Return the (x, y) coordinate for the center point of the cell that contains the specified text.  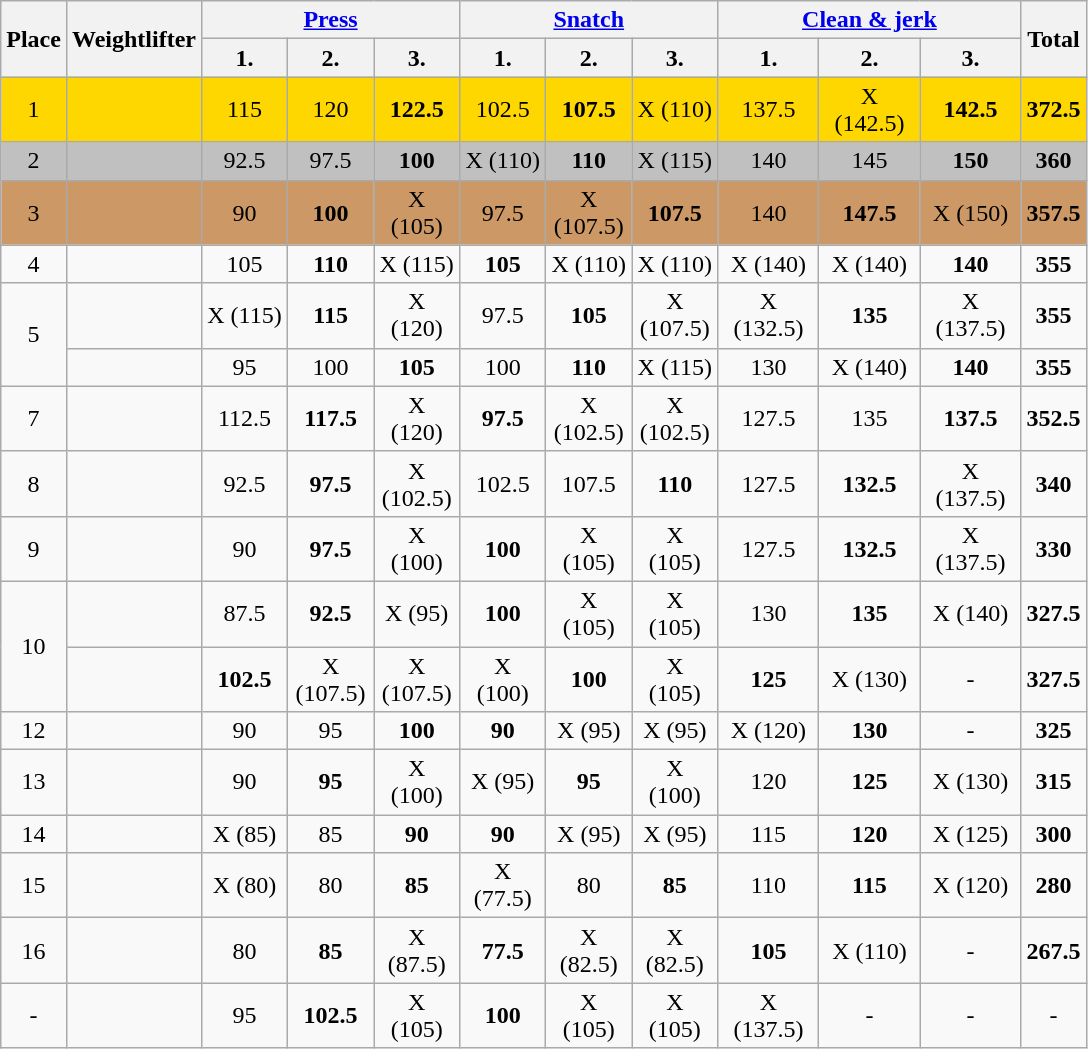
330 (1054, 548)
150 (970, 161)
7 (34, 418)
13 (34, 782)
325 (1054, 731)
Clean & jerk (870, 20)
X (150) (970, 212)
8 (34, 484)
122.5 (417, 110)
X (132.5) (768, 316)
14 (34, 834)
X (77.5) (503, 886)
X (80) (244, 886)
117.5 (331, 418)
112.5 (244, 418)
3 (34, 212)
Snatch (589, 20)
315 (1054, 782)
2 (34, 161)
4 (34, 264)
5 (34, 334)
147.5 (870, 212)
340 (1054, 484)
X (85) (244, 834)
77.5 (503, 950)
1 (34, 110)
280 (1054, 886)
16 (34, 950)
Press (330, 20)
12 (34, 731)
87.5 (244, 614)
15 (34, 886)
9 (34, 548)
360 (1054, 161)
Total (1054, 39)
Place (34, 39)
X (142.5) (870, 110)
372.5 (1054, 110)
X (125) (970, 834)
267.5 (1054, 950)
X (87.5) (417, 950)
300 (1054, 834)
10 (34, 646)
142.5 (970, 110)
145 (870, 161)
357.5 (1054, 212)
Weightlifter (134, 39)
352.5 (1054, 418)
